Provide the [x, y] coordinate of the cell's center where the given text is located.  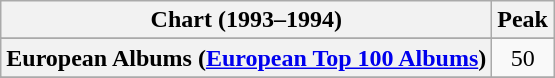
Chart (1993–1994) [246, 20]
European Albums (European Top 100 Albums) [246, 58]
Peak [523, 20]
50 [523, 58]
